Determine the [X, Y] coordinate at the center of the cell enclosing the given text.  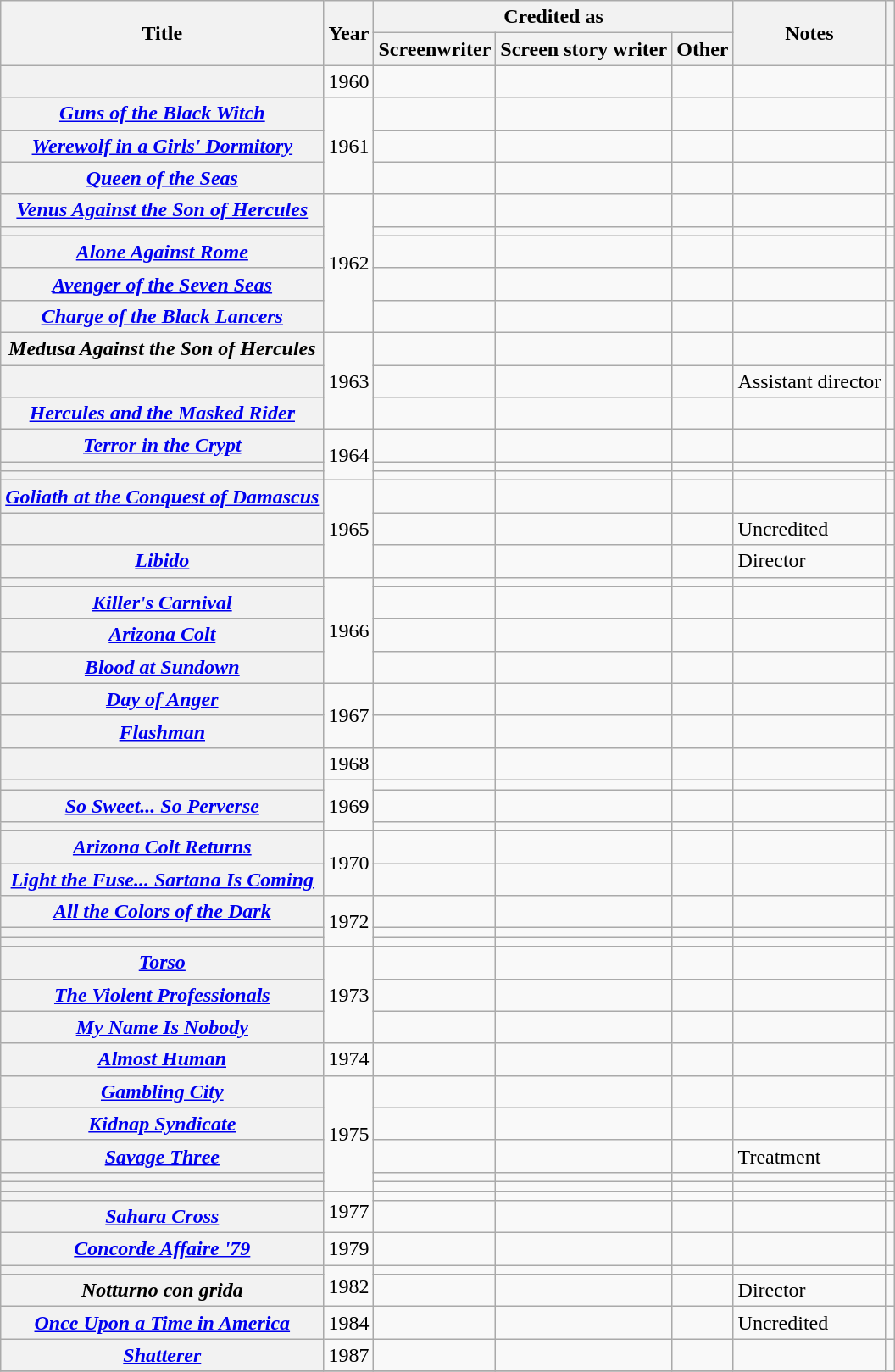
Light the Fuse... Sartana Is Coming [163, 880]
1968 [349, 764]
Year [349, 33]
1967 [349, 715]
Charge of the Black Lancers [163, 316]
1970 [349, 864]
Day of Anger [163, 699]
1964 [349, 455]
Flashman [163, 731]
1963 [349, 380]
Queen of the Seas [163, 178]
My Name Is Nobody [163, 1027]
Other [703, 49]
Screenwriter [435, 49]
Gambling City [163, 1091]
1966 [349, 630]
Shatterer [163, 1355]
Kidnap Syndicate [163, 1124]
Screen story writer [584, 49]
Goliath at the Conquest of Damascus [163, 497]
Sahara Cross [163, 1217]
Arizona Colt [163, 635]
Venus Against the Son of Hercules [163, 210]
Title [163, 33]
Notes [809, 33]
1977 [349, 1212]
Savage Three [163, 1156]
Guns of the Black Witch [163, 114]
1984 [349, 1323]
Avenger of the Seven Seas [163, 284]
Werewolf in a Girls' Dormitory [163, 146]
All the Colors of the Dark [163, 912]
Once Upon a Time in America [163, 1323]
Alone Against Rome [163, 252]
Terror in the Crypt [163, 446]
Arizona Colt Returns [163, 847]
1987 [349, 1355]
Medusa Against the Son of Hercules [163, 348]
1961 [349, 146]
1960 [349, 81]
Treatment [809, 1156]
Killer's Carnival [163, 603]
1982 [349, 1286]
So Sweet... So Perverse [163, 806]
1979 [349, 1249]
1962 [349, 263]
Credited as [553, 17]
Hercules and the Masked Rider [163, 414]
Concorde Affaire '79 [163, 1249]
Almost Human [163, 1059]
1972 [349, 921]
Torso [163, 963]
Assistant director [809, 380]
1974 [349, 1059]
1965 [349, 529]
Notturno con grida [163, 1291]
1969 [349, 805]
1975 [349, 1133]
Blood at Sundown [163, 667]
1973 [349, 995]
The Violent Professionals [163, 995]
Libido [163, 561]
